Identify which cell holds the provided text, then report its (X, Y) central coordinate. 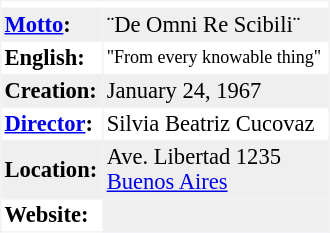
English: (52, 58)
Location: (52, 169)
Director: (52, 124)
¨De Omni Re Scibili¨ (216, 24)
Website: (52, 216)
Motto: (52, 24)
Ave. Libertad 1235Buenos Aires (216, 169)
Silvia Beatriz Cucovaz (216, 124)
"From every knowable thing" (216, 58)
Creation: (52, 90)
January 24, 1967 (216, 90)
